For the text-containing cell, return its midpoint in (X, Y) coordinate format. 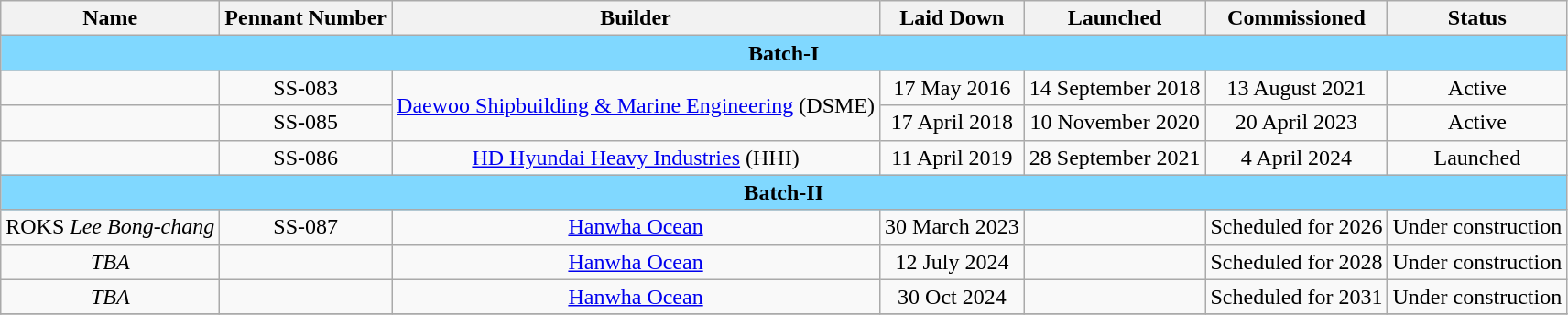
Scheduled for 2031 (1297, 297)
Status (1477, 18)
10 November 2020 (1115, 123)
SS-086 (306, 157)
Name (110, 18)
Laid Down (953, 18)
20 April 2023 (1297, 123)
Daewoo Shipbuilding & Marine Engineering (DSME) (636, 105)
30 Oct 2024 (953, 297)
SS-085 (306, 123)
12 July 2024 (953, 262)
Batch-II (784, 192)
SS-083 (306, 88)
28 September 2021 (1115, 157)
4 April 2024 (1297, 157)
Batch-I (784, 53)
11 April 2019 (953, 157)
Pennant Number (306, 18)
HD Hyundai Heavy Industries (HHI) (636, 157)
Scheduled for 2028 (1297, 262)
30 March 2023 (953, 227)
13 August 2021 (1297, 88)
Builder (636, 18)
SS-087 (306, 227)
Scheduled for 2026 (1297, 227)
17 May 2016 (953, 88)
ROKS Lee Bong-chang (110, 227)
Commissioned (1297, 18)
17 April 2018 (953, 123)
14 September 2018 (1115, 88)
